For the text-containing cell, return its midpoint in [x, y] coordinate format. 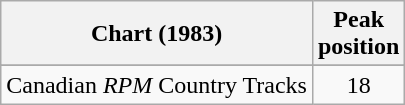
Canadian RPM Country Tracks [157, 85]
Peakposition [358, 34]
18 [358, 85]
Chart (1983) [157, 34]
